Return the (X, Y) coordinate for the center point of the cell that contains the specified text.  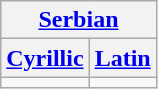
Latin (122, 58)
Cyrillic (45, 58)
Serbian (78, 20)
